Scan for the cell matching the given text and deliver its (X, Y) coordinate at center. 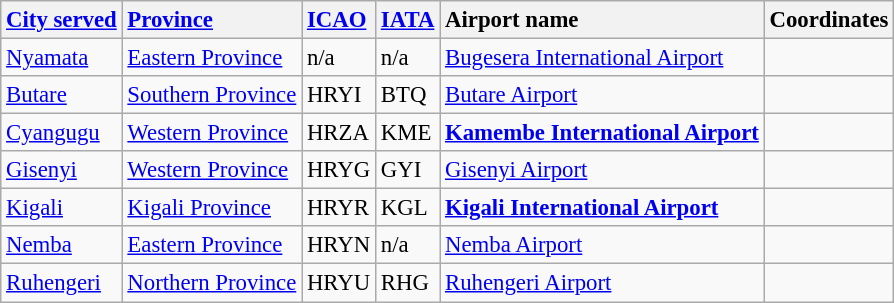
Province (212, 20)
Ruhengeri Airport (602, 283)
Kamembe International Airport (602, 133)
Coordinates (829, 20)
Kigali Province (212, 208)
GYI (407, 170)
BTQ (407, 95)
Nemba Airport (602, 245)
City served (62, 20)
Cyangugu (62, 133)
Airport name (602, 20)
HRYR (339, 208)
Kigali International Airport (602, 208)
Bugesera International Airport (602, 58)
HRYI (339, 95)
ICAO (339, 20)
HRYU (339, 283)
HRYG (339, 170)
KME (407, 133)
HRYN (339, 245)
Butare (62, 95)
IATA (407, 20)
KGL (407, 208)
Southern Province (212, 95)
Northern Province (212, 283)
RHG (407, 283)
HRZA (339, 133)
Gisenyi (62, 170)
Butare Airport (602, 95)
Nyamata (62, 58)
Nemba (62, 245)
Gisenyi Airport (602, 170)
Ruhengeri (62, 283)
Kigali (62, 208)
